Return [X, Y] of the center of cell containing provided text 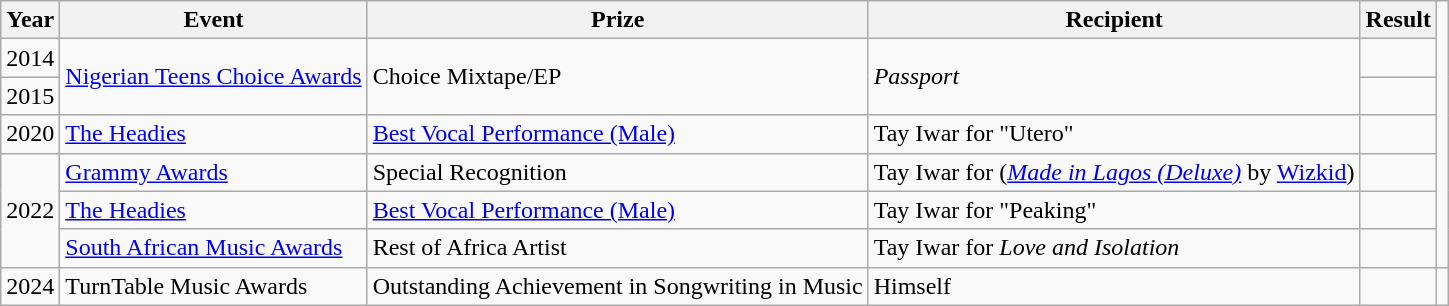
Year [30, 20]
Tay Iwar for "Peaking" [1114, 210]
2024 [30, 286]
TurnTable Music Awards [214, 286]
Rest of Africa Artist [618, 248]
Result [1398, 20]
Nigerian Teens Choice Awards [214, 77]
Passport [1114, 77]
Special Recognition [618, 172]
Choice Mixtape/EP [618, 77]
Tay Iwar for Love and Isolation [1114, 248]
Outstanding Achievement in Songwriting in Music [618, 286]
2014 [30, 58]
Event [214, 20]
2022 [30, 210]
Recipient [1114, 20]
2020 [30, 134]
Grammy Awards [214, 172]
Himself [1114, 286]
Tay Iwar for "Utero" [1114, 134]
Tay Iwar for (Made in Lagos (Deluxe) by Wizkid) [1114, 172]
South African Music Awards [214, 248]
2015 [30, 96]
Prize [618, 20]
